Pinpoint the cell where the given text exists, returning its [X, Y] midpoint coordinate. 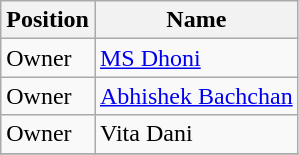
Vita Dani [196, 134]
MS Dhoni [196, 58]
Position [48, 20]
Name [196, 20]
Abhishek Bachchan [196, 96]
